Provide the (x, y) coordinate of the cell's center where the given text is located.  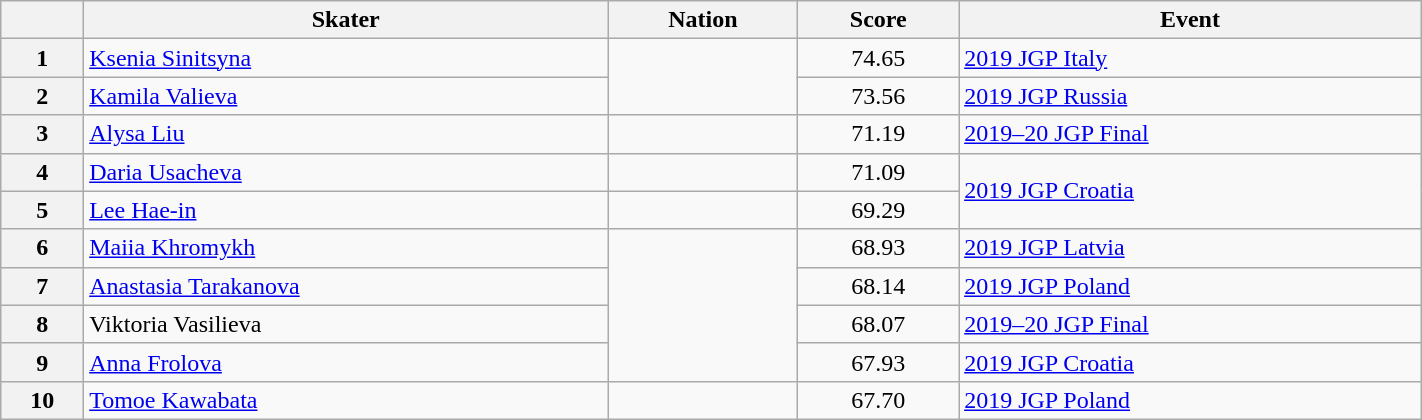
Nation (703, 20)
68.14 (878, 286)
67.70 (878, 400)
6 (42, 248)
8 (42, 324)
Score (878, 20)
2 (42, 96)
71.19 (878, 134)
Lee Hae-in (346, 210)
Tomoe Kawabata (346, 400)
1 (42, 58)
68.07 (878, 324)
68.93 (878, 248)
7 (42, 286)
3 (42, 134)
73.56 (878, 96)
5 (42, 210)
Daria Usacheva (346, 172)
74.65 (878, 58)
Viktoria Vasilieva (346, 324)
10 (42, 400)
9 (42, 362)
Skater (346, 20)
2019 JGP Russia (1190, 96)
Kamila Valieva (346, 96)
Anastasia Tarakanova (346, 286)
71.09 (878, 172)
Event (1190, 20)
67.93 (878, 362)
Anna Frolova (346, 362)
Alysa Liu (346, 134)
Maiia Khromykh (346, 248)
69.29 (878, 210)
2019 JGP Latvia (1190, 248)
4 (42, 172)
Ksenia Sinitsyna (346, 58)
2019 JGP Italy (1190, 58)
